For the text-containing cell, return its midpoint in [x, y] coordinate format. 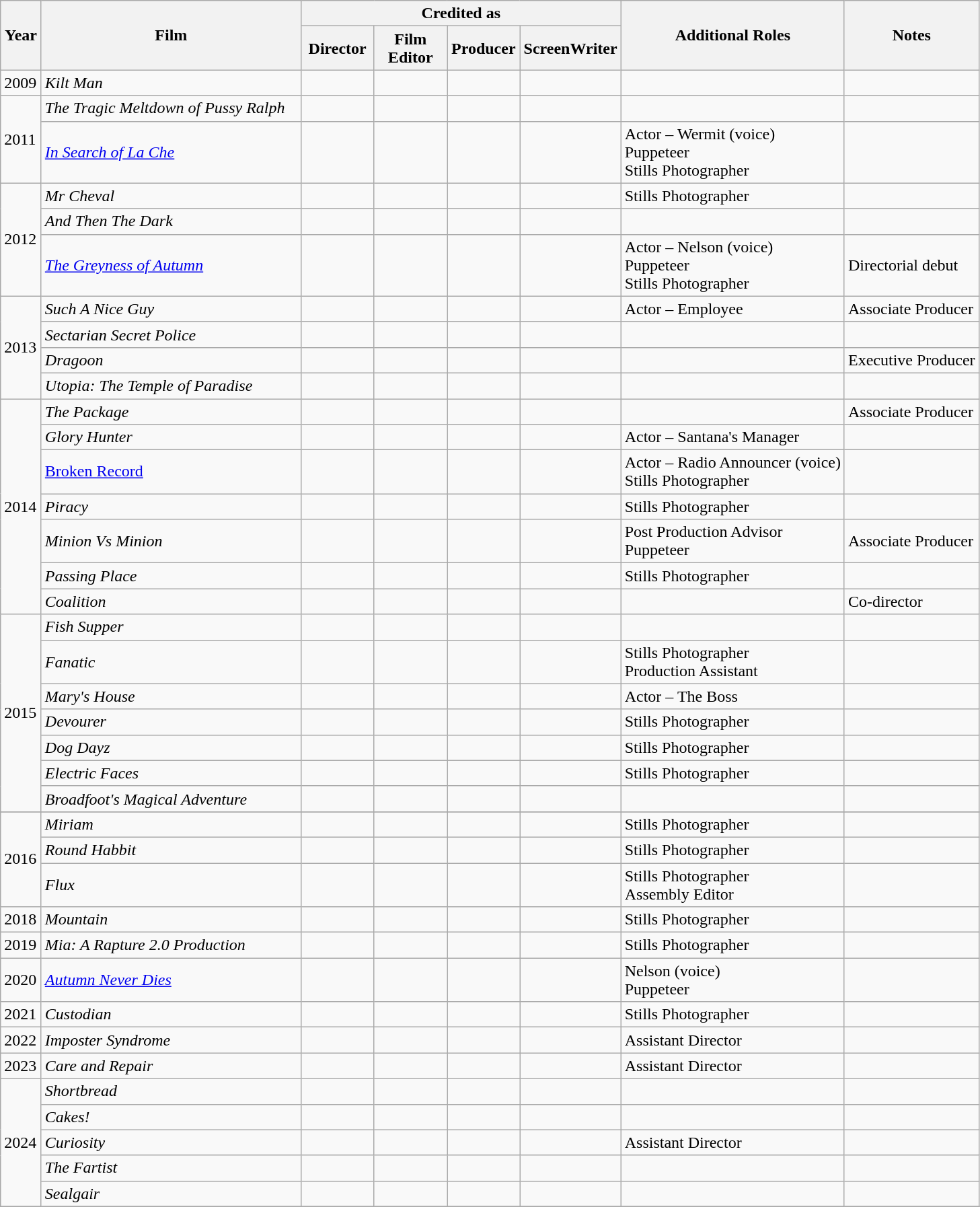
2012 [22, 240]
Mary's House [171, 696]
Directorial debut [911, 265]
Fanatic [171, 662]
Executive Producer [911, 360]
2022 [22, 1040]
The Tragic Meltdown of Pussy Ralph [171, 108]
Director [338, 48]
2020 [22, 980]
2019 [22, 945]
Co-director [911, 601]
Additional Roles [732, 35]
2013 [22, 347]
Such A Nice Guy [171, 309]
Actor – Wermit (voice)PuppeteerStills Photographer [732, 152]
Fish Supper [171, 627]
Broken Record [171, 472]
Film [171, 35]
Post Production AdvisorPuppeteer [732, 541]
Broadfoot's Magical Adventure [171, 799]
Actor – Santana's Manager [732, 437]
Cakes! [171, 1117]
Actor – Radio Announcer (voice)Stills Photographer [732, 472]
2011 [22, 139]
Actor – Employee [732, 309]
Dragoon [171, 360]
Electric Faces [171, 773]
Flux [171, 884]
Dog Dayz [171, 747]
Kilt Man [171, 83]
Stills PhotographerProduction Assistant [732, 662]
Producer [483, 48]
The Package [171, 411]
ScreenWriter [570, 48]
Film Editor [410, 48]
Mia: A Rapture 2.0 Production [171, 945]
Shortbread [171, 1091]
2015 [22, 713]
Custodian [171, 1015]
Notes [911, 35]
Mountain [171, 920]
Year [22, 35]
Glory Hunter [171, 437]
2009 [22, 83]
Utopia: The Temple of Paradise [171, 386]
2021 [22, 1015]
Piracy [171, 507]
Coalition [171, 601]
Devourer [171, 722]
Nelson (voice)Puppeteer [732, 980]
Care and Repair [171, 1066]
Actor – The Boss [732, 696]
Credited as [461, 13]
Miriam [171, 824]
Imposter Syndrome [171, 1040]
Stills PhotographerAssembly Editor [732, 884]
2023 [22, 1066]
Round Habbit [171, 850]
The Fartist [171, 1168]
2014 [22, 506]
Passing Place [171, 576]
Sealgair [171, 1194]
2024 [22, 1142]
2016 [22, 858]
Minion Vs Minion [171, 541]
Autumn Never Dies [171, 980]
Mr Cheval [171, 196]
And Then The Dark [171, 221]
Sectarian Secret Police [171, 334]
The Greyness of Autumn [171, 265]
Actor – Nelson (voice)PuppeteerStills Photographer [732, 265]
2018 [22, 920]
In Search of La Che [171, 152]
Curiosity [171, 1142]
